Return the (X, Y) coordinate for the center point of the cell that contains the specified text.  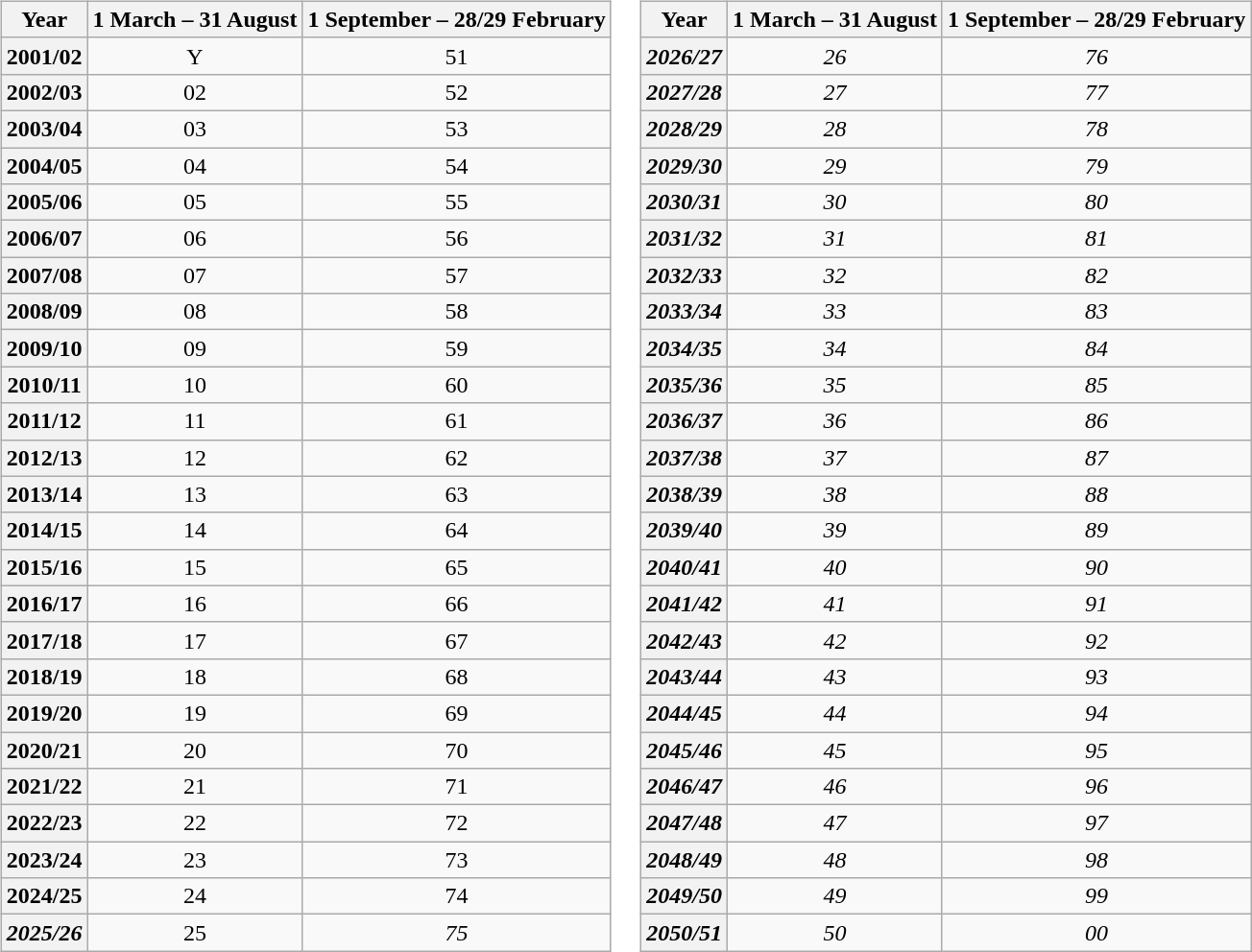
53 (457, 129)
16 (195, 604)
34 (834, 348)
60 (457, 385)
98 (1096, 860)
56 (457, 239)
10 (195, 385)
49 (834, 896)
37 (834, 458)
35 (834, 385)
2005/06 (44, 202)
2030/31 (685, 202)
91 (1096, 604)
50 (834, 933)
44 (834, 713)
00 (1096, 933)
62 (457, 458)
83 (1096, 312)
2031/32 (685, 239)
67 (457, 640)
45 (834, 750)
2044/45 (685, 713)
54 (457, 166)
87 (1096, 458)
2047/48 (685, 823)
33 (834, 312)
06 (195, 239)
47 (834, 823)
81 (1096, 239)
2018/19 (44, 677)
09 (195, 348)
2035/36 (685, 385)
2004/05 (44, 166)
70 (457, 750)
77 (1096, 92)
97 (1096, 823)
2014/15 (44, 531)
03 (195, 129)
2038/39 (685, 494)
95 (1096, 750)
2041/42 (685, 604)
2029/30 (685, 166)
2034/35 (685, 348)
2001/02 (44, 56)
2039/40 (685, 531)
40 (834, 567)
25 (195, 933)
64 (457, 531)
43 (834, 677)
2015/16 (44, 567)
2017/18 (44, 640)
32 (834, 275)
2033/34 (685, 312)
04 (195, 166)
42 (834, 640)
2009/10 (44, 348)
28 (834, 129)
94 (1096, 713)
2045/46 (685, 750)
92 (1096, 640)
12 (195, 458)
2046/47 (685, 787)
80 (1096, 202)
61 (457, 421)
21 (195, 787)
11 (195, 421)
Y (195, 56)
27 (834, 92)
23 (195, 860)
2022/23 (44, 823)
20 (195, 750)
71 (457, 787)
2023/24 (44, 860)
39 (834, 531)
2026/27 (685, 56)
69 (457, 713)
51 (457, 56)
52 (457, 92)
2027/28 (685, 92)
38 (834, 494)
07 (195, 275)
58 (457, 312)
65 (457, 567)
46 (834, 787)
24 (195, 896)
99 (1096, 896)
82 (1096, 275)
2040/41 (685, 567)
08 (195, 312)
59 (457, 348)
2048/49 (685, 860)
36 (834, 421)
86 (1096, 421)
30 (834, 202)
74 (457, 896)
2025/26 (44, 933)
31 (834, 239)
63 (457, 494)
88 (1096, 494)
2003/04 (44, 129)
2002/03 (44, 92)
18 (195, 677)
2028/29 (685, 129)
2036/37 (685, 421)
2043/44 (685, 677)
2010/11 (44, 385)
05 (195, 202)
41 (834, 604)
79 (1096, 166)
66 (457, 604)
2020/21 (44, 750)
2013/14 (44, 494)
26 (834, 56)
93 (1096, 677)
29 (834, 166)
14 (195, 531)
2021/22 (44, 787)
2024/25 (44, 896)
2008/09 (44, 312)
90 (1096, 567)
15 (195, 567)
02 (195, 92)
2032/33 (685, 275)
68 (457, 677)
48 (834, 860)
85 (1096, 385)
17 (195, 640)
2006/07 (44, 239)
19 (195, 713)
78 (1096, 129)
13 (195, 494)
75 (457, 933)
84 (1096, 348)
2011/12 (44, 421)
2042/43 (685, 640)
2019/20 (44, 713)
2016/17 (44, 604)
55 (457, 202)
73 (457, 860)
2007/08 (44, 275)
2050/51 (685, 933)
2037/38 (685, 458)
96 (1096, 787)
2012/13 (44, 458)
72 (457, 823)
76 (1096, 56)
89 (1096, 531)
22 (195, 823)
2049/50 (685, 896)
57 (457, 275)
